Provide the (x, y) coordinate of the cell's center where the given text is located.  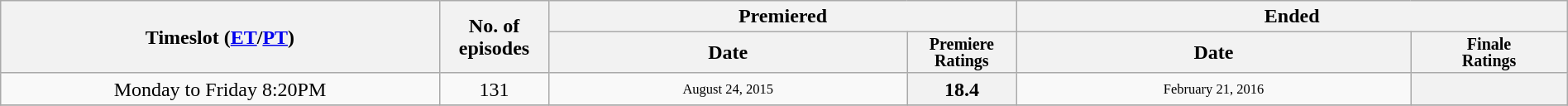
No. ofepisodes (495, 37)
18.4 (963, 89)
Monday to Friday 8:20PM (220, 89)
February 21, 2016 (1214, 89)
Ended (1292, 17)
131 (495, 89)
Premiered (782, 17)
August 24, 2015 (728, 89)
Timeslot (ET/PT) (220, 37)
FinaleRatings (1489, 53)
PremiereRatings (963, 53)
